Search for the cell housing the specified text and yield its (X, Y) center coordinate. 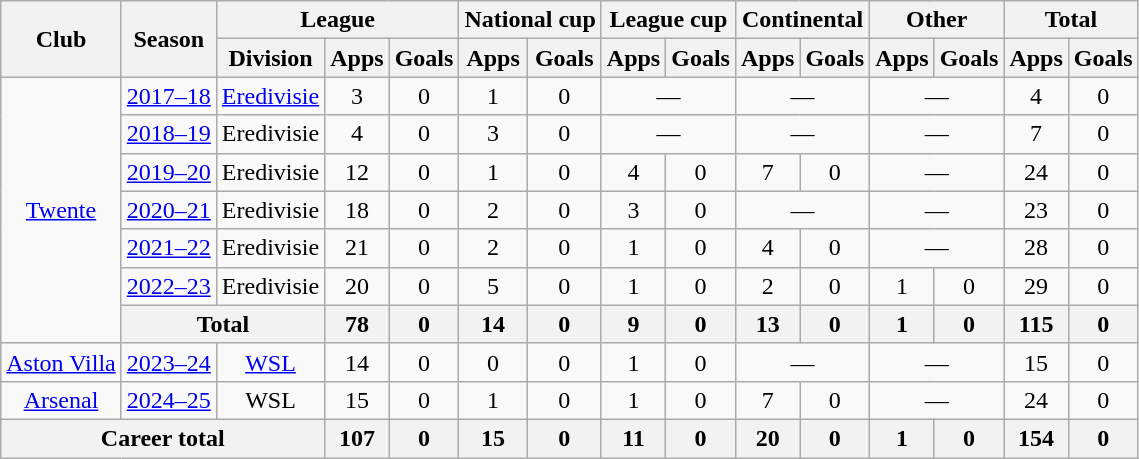
2022–23 (168, 286)
Aston Villa (62, 362)
League cup (668, 20)
2019–20 (168, 172)
Other (937, 20)
Club (62, 39)
29 (1036, 286)
National cup (530, 20)
12 (357, 172)
2023–24 (168, 362)
154 (1036, 438)
78 (357, 324)
9 (633, 324)
2024–25 (168, 400)
2020–21 (168, 210)
2021–22 (168, 248)
107 (357, 438)
11 (633, 438)
Career total (163, 438)
Twente (62, 210)
Season (168, 39)
23 (1036, 210)
2018–19 (168, 134)
Arsenal (62, 400)
13 (767, 324)
Continental (802, 20)
5 (493, 286)
Division (270, 58)
115 (1036, 324)
28 (1036, 248)
League (338, 20)
2017–18 (168, 96)
21 (357, 248)
18 (357, 210)
